Provide the (X, Y) coordinate of the cell's center where the given text is located.  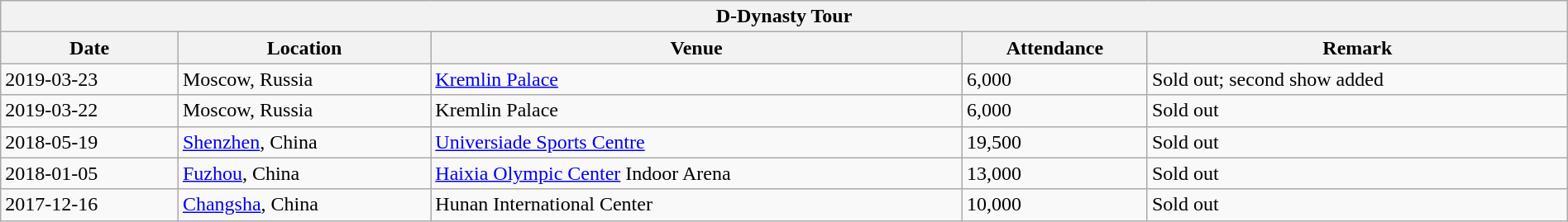
2017-12-16 (89, 205)
Remark (1357, 48)
Date (89, 48)
Universiade Sports Centre (696, 142)
19,500 (1054, 142)
Haixia Olympic Center Indoor Arena (696, 173)
10,000 (1054, 205)
Location (304, 48)
Sold out; second show added (1357, 79)
Venue (696, 48)
Attendance (1054, 48)
D-Dynasty Tour (784, 17)
2018-05-19 (89, 142)
Fuzhou, China (304, 173)
Hunan International Center (696, 205)
2018-01-05 (89, 173)
Shenzhen, China (304, 142)
Changsha, China (304, 205)
13,000 (1054, 173)
2019-03-23 (89, 79)
2019-03-22 (89, 111)
